Return the (X, Y) coordinate for the center point of the cell that contains the specified text.  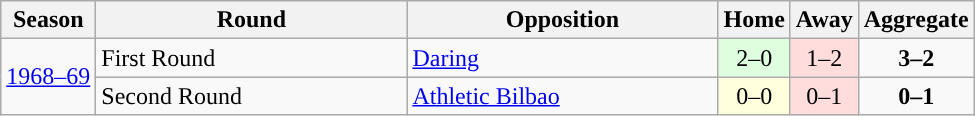
Aggregate (916, 20)
Daring (562, 58)
Second Round (252, 96)
1968–69 (48, 77)
Season (48, 20)
2–0 (754, 58)
Away (824, 20)
0–0 (754, 96)
1–2 (824, 58)
Athletic Bilbao (562, 96)
Round (252, 20)
Home (754, 20)
3–2 (916, 58)
First Round (252, 58)
Opposition (562, 20)
